Return the (X, Y) coordinate for the center point of the cell that contains the specified text.  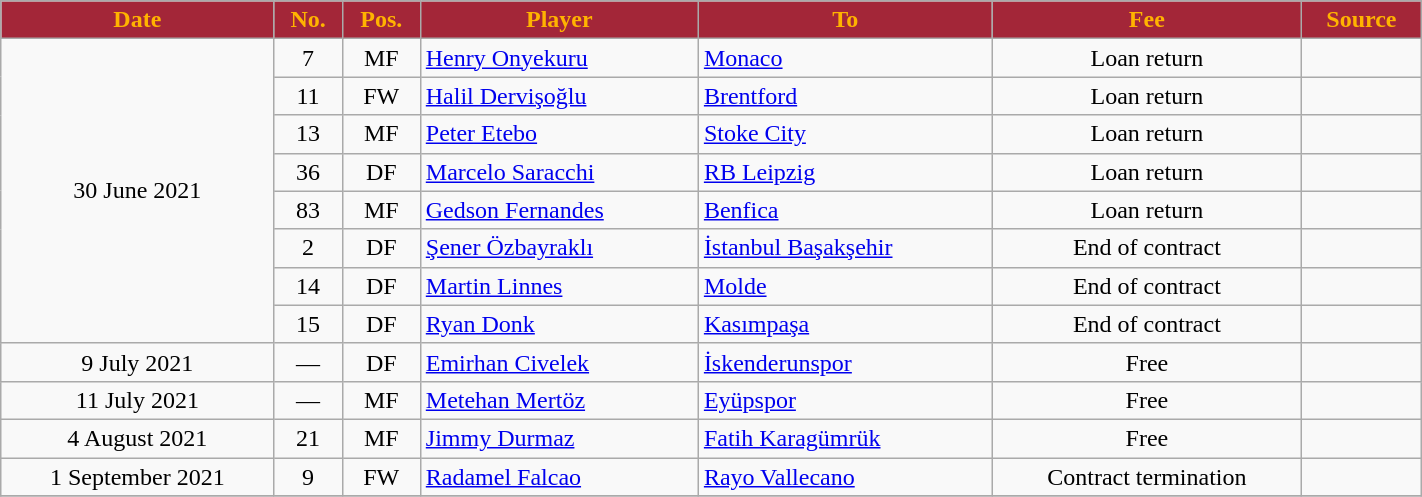
Şener Özbayraklı (559, 248)
Benfica (845, 210)
Halil Dervişoğlu (559, 96)
Fatih Karagümrük (845, 438)
11 (308, 96)
Player (559, 20)
9 (308, 477)
83 (308, 210)
7 (308, 58)
RB Leipzig (845, 172)
Jimmy Durmaz (559, 438)
36 (308, 172)
4 August 2021 (138, 438)
Stoke City (845, 134)
Contract termination (1146, 477)
Brentford (845, 96)
Source (1362, 20)
15 (308, 324)
Pos. (381, 20)
Date (138, 20)
Peter Etebo (559, 134)
11 July 2021 (138, 400)
Fee (1146, 20)
Monaco (845, 58)
Kasımpaşa (845, 324)
13 (308, 134)
14 (308, 286)
21 (308, 438)
2 (308, 248)
Marcelo Saracchi (559, 172)
İstanbul Başakşehir (845, 248)
Radamel Falcao (559, 477)
No. (308, 20)
Rayo Vallecano (845, 477)
Metehan Mertöz (559, 400)
30 June 2021 (138, 191)
Gedson Fernandes (559, 210)
Ryan Donk (559, 324)
Henry Onyekuru (559, 58)
Molde (845, 286)
9 July 2021 (138, 362)
Emirhan Civelek (559, 362)
Martin Linnes (559, 286)
1 September 2021 (138, 477)
To (845, 20)
Eyüpspor (845, 400)
İskenderunspor (845, 362)
